Pinpoint the cell where the given text exists, returning its [X, Y] midpoint coordinate. 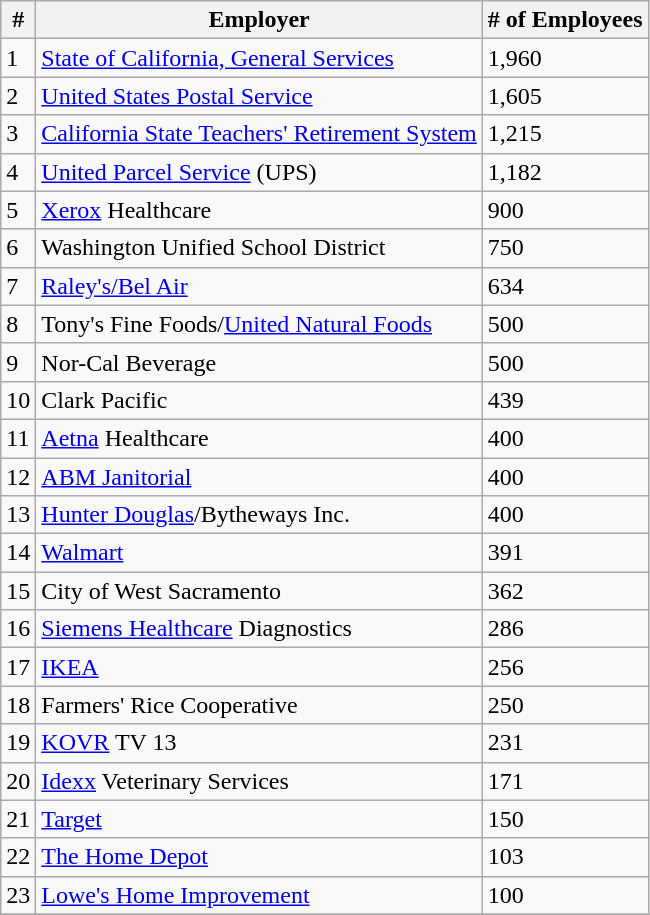
3 [18, 134]
California State Teachers' Retirement System [259, 134]
Siemens Healthcare Diagnostics [259, 629]
8 [18, 324]
KOVR TV 13 [259, 743]
1,182 [565, 172]
17 [18, 667]
362 [565, 591]
18 [18, 705]
9 [18, 362]
634 [565, 286]
900 [565, 210]
Aetna Healthcare [259, 438]
Nor-Cal Beverage [259, 362]
Walmart [259, 553]
Clark Pacific [259, 400]
# of Employees [565, 20]
# [18, 20]
5 [18, 210]
Hunter Douglas/Bytheways Inc. [259, 515]
13 [18, 515]
439 [565, 400]
12 [18, 477]
United States Postal Service [259, 96]
Idexx Veterinary Services [259, 781]
231 [565, 743]
14 [18, 553]
150 [565, 819]
Farmers' Rice Cooperative [259, 705]
750 [565, 248]
1,960 [565, 58]
Xerox Healthcare [259, 210]
2 [18, 96]
Washington Unified School District [259, 248]
21 [18, 819]
The Home Depot [259, 857]
256 [565, 667]
10 [18, 400]
23 [18, 895]
286 [565, 629]
391 [565, 553]
19 [18, 743]
Employer [259, 20]
ABM Janitorial [259, 477]
171 [565, 781]
4 [18, 172]
16 [18, 629]
Lowe's Home Improvement [259, 895]
6 [18, 248]
11 [18, 438]
7 [18, 286]
United Parcel Service (UPS) [259, 172]
Tony's Fine Foods/United Natural Foods [259, 324]
20 [18, 781]
State of California, General Services [259, 58]
15 [18, 591]
Target [259, 819]
City of West Sacramento [259, 591]
100 [565, 895]
1,605 [565, 96]
1,215 [565, 134]
Raley's/Bel Air [259, 286]
250 [565, 705]
IKEA [259, 667]
1 [18, 58]
22 [18, 857]
103 [565, 857]
